Return the [X, Y] coordinate for the center point of the cell that contains the specified text.  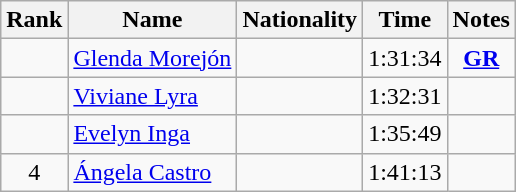
4 [34, 172]
Viviane Lyra [152, 96]
1:31:34 [405, 58]
Time [405, 20]
Nationality [300, 20]
Ángela Castro [152, 172]
Rank [34, 20]
Glenda Morejón [152, 58]
1:32:31 [405, 96]
Evelyn Inga [152, 134]
1:35:49 [405, 134]
GR [481, 58]
1:41:13 [405, 172]
Notes [481, 20]
Name [152, 20]
